Provide the [X, Y] coordinate of the cell's center where the given text is located.  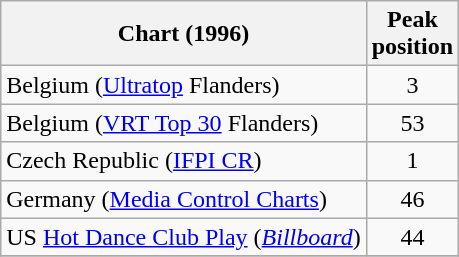
US Hot Dance Club Play (Billboard) [184, 237]
Czech Republic (IFPI CR) [184, 161]
Chart (1996) [184, 34]
53 [412, 123]
44 [412, 237]
Peakposition [412, 34]
46 [412, 199]
Belgium (Ultratop Flanders) [184, 85]
3 [412, 85]
1 [412, 161]
Germany (Media Control Charts) [184, 199]
Belgium (VRT Top 30 Flanders) [184, 123]
